Capture the cell that displays the provided text and extract its (x, y) central coordinate. 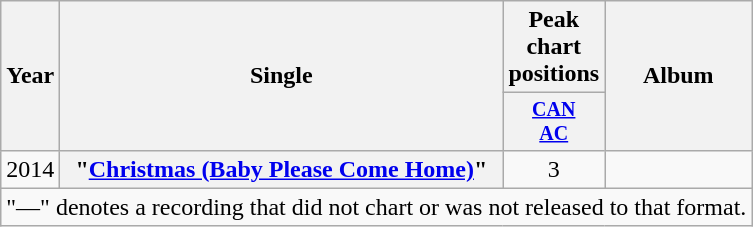
"—" denotes a recording that did not chart or was not released to that format. (376, 207)
"Christmas (Baby Please Come Home)" (282, 169)
2014 (30, 169)
Year (30, 76)
CANAC (554, 122)
Single (282, 76)
Peak chart positions (554, 47)
3 (554, 169)
Album (678, 76)
